Extract the (X, Y) coordinate from the center of the cell holding the provided text.  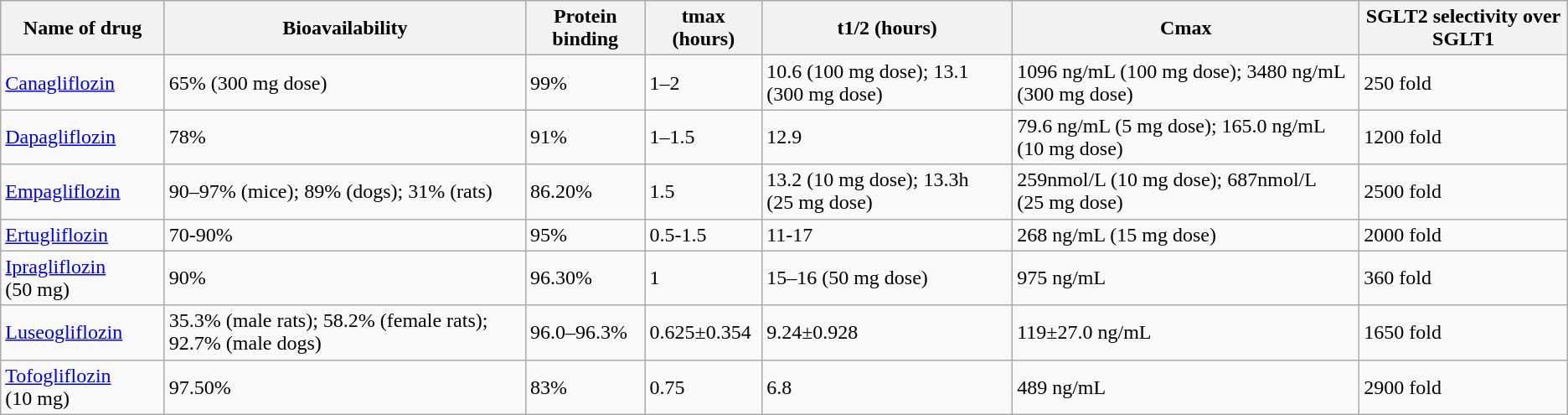
tmax (hours) (704, 29)
360 fold (1463, 278)
2000 fold (1463, 235)
1096 ng/mL (100 mg dose); 3480 ng/mL (300 mg dose) (1186, 82)
Empagliflozin (83, 191)
70-90% (345, 235)
99% (585, 82)
2500 fold (1463, 191)
Tofogliflozin (10 mg) (83, 387)
0.75 (704, 387)
12.9 (888, 137)
10.6 (100 mg dose); 13.1 (300 mg dose) (888, 82)
0.5-1.5 (704, 235)
489 ng/mL (1186, 387)
Ertugliflozin (83, 235)
9.24±0.928 (888, 332)
13.2 (10 mg dose); 13.3h (25 mg dose) (888, 191)
11-17 (888, 235)
86.20% (585, 191)
79.6 ng/mL (5 mg dose); 165.0 ng/mL (10 mg dose) (1186, 137)
Ipragliflozin (50 mg) (83, 278)
1–2 (704, 82)
97.50% (345, 387)
Dapagliflozin (83, 137)
Name of drug (83, 29)
1650 fold (1463, 332)
91% (585, 137)
2900 fold (1463, 387)
Protein binding (585, 29)
t1/2 (hours) (888, 29)
Bioavailability (345, 29)
0.625±0.354 (704, 332)
90% (345, 278)
96.30% (585, 278)
Luseogliflozin (83, 332)
Canagliflozin (83, 82)
90–97% (mice); 89% (dogs); 31% (rats) (345, 191)
1.5 (704, 191)
1200 fold (1463, 137)
78% (345, 137)
1 (704, 278)
83% (585, 387)
96.0–96.3% (585, 332)
250 fold (1463, 82)
SGLT2 selectivity over SGLT1 (1463, 29)
119±27.0 ng/mL (1186, 332)
1–1.5 (704, 137)
15–16 (50 mg dose) (888, 278)
35.3% (male rats); 58.2% (female rats); 92.7% (male dogs) (345, 332)
268 ng/mL (15 mg dose) (1186, 235)
Cmax (1186, 29)
65% (300 mg dose) (345, 82)
259nmol/L (10 mg dose); 687nmol/L (25 mg dose) (1186, 191)
95% (585, 235)
975 ng/mL (1186, 278)
6.8 (888, 387)
